Determine the [x, y] coordinate at the center of the cell enclosing the given text.  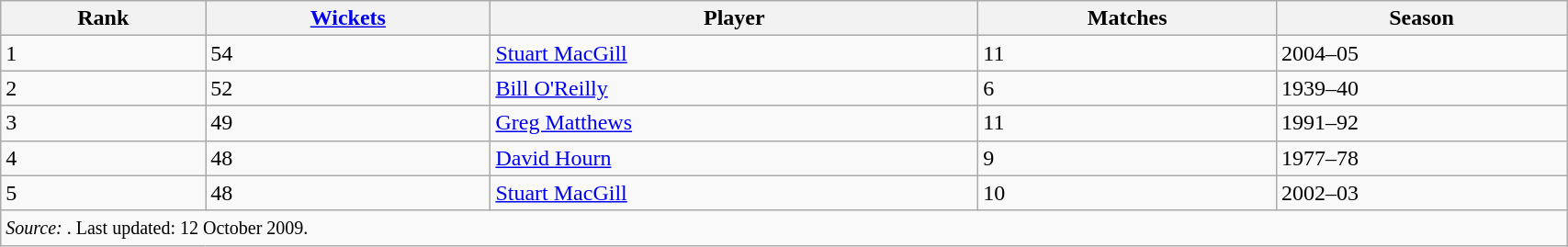
1991–92 [1422, 123]
5 [103, 193]
1 [103, 53]
6 [1128, 88]
49 [348, 123]
Wickets [348, 18]
3 [103, 123]
52 [348, 88]
1939–40 [1422, 88]
10 [1128, 193]
54 [348, 53]
2002–03 [1422, 193]
2 [103, 88]
Matches [1128, 18]
Player [735, 18]
Greg Matthews [735, 123]
Bill O'Reilly [735, 88]
4 [103, 158]
Source: . Last updated: 12 October 2009. [784, 228]
Season [1422, 18]
9 [1128, 158]
Rank [103, 18]
David Hourn [735, 158]
2004–05 [1422, 53]
1977–78 [1422, 158]
